For the text-containing cell, return its midpoint in [x, y] coordinate format. 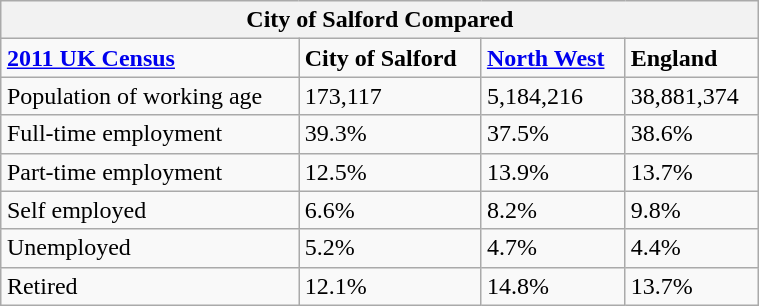
6.6% [390, 210]
North West [553, 58]
9.8% [692, 210]
Self employed [150, 210]
12.5% [390, 172]
38.6% [692, 134]
38,881,374 [692, 96]
4.4% [692, 248]
37.5% [553, 134]
Population of working age [150, 96]
12.1% [390, 286]
5.2% [390, 248]
14.8% [553, 286]
England [692, 58]
39.3% [390, 134]
13.9% [553, 172]
Retired [150, 286]
2011 UK Census [150, 58]
Part-time employment [150, 172]
5,184,216 [553, 96]
City of Salford [390, 58]
4.7% [553, 248]
173,117 [390, 96]
City of Salford Compared [380, 20]
Unemployed [150, 248]
Full-time employment [150, 134]
8.2% [553, 210]
